For the text-containing cell, return its midpoint in [x, y] coordinate format. 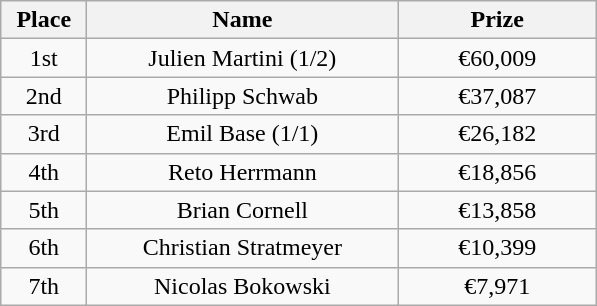
Brian Cornell [242, 210]
€7,971 [498, 286]
7th [44, 286]
Prize [498, 20]
Christian Stratmeyer [242, 248]
€10,399 [498, 248]
Place [44, 20]
Emil Base (1/1) [242, 134]
5th [44, 210]
Julien Martini (1/2) [242, 58]
Philipp Schwab [242, 96]
Name [242, 20]
1st [44, 58]
€18,856 [498, 172]
€26,182 [498, 134]
2nd [44, 96]
€13,858 [498, 210]
Reto Herrmann [242, 172]
€60,009 [498, 58]
3rd [44, 134]
€37,087 [498, 96]
Nicolas Bokowski [242, 286]
6th [44, 248]
4th [44, 172]
